Determine the [X, Y] coordinate at the center of the cell enclosing the given text.  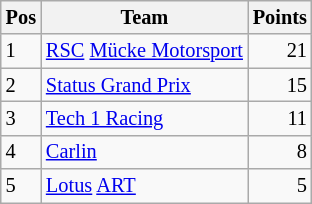
3 [21, 118]
4 [21, 152]
Lotus ART [144, 186]
2 [21, 85]
Pos [21, 17]
Status Grand Prix [144, 85]
11 [280, 118]
1 [21, 51]
8 [280, 152]
Carlin [144, 152]
Tech 1 Racing [144, 118]
15 [280, 85]
21 [280, 51]
Team [144, 17]
RSC Mücke Motorsport [144, 51]
Points [280, 17]
